Find where the given text appears and provide that cell's center as (X, Y) coordinate. 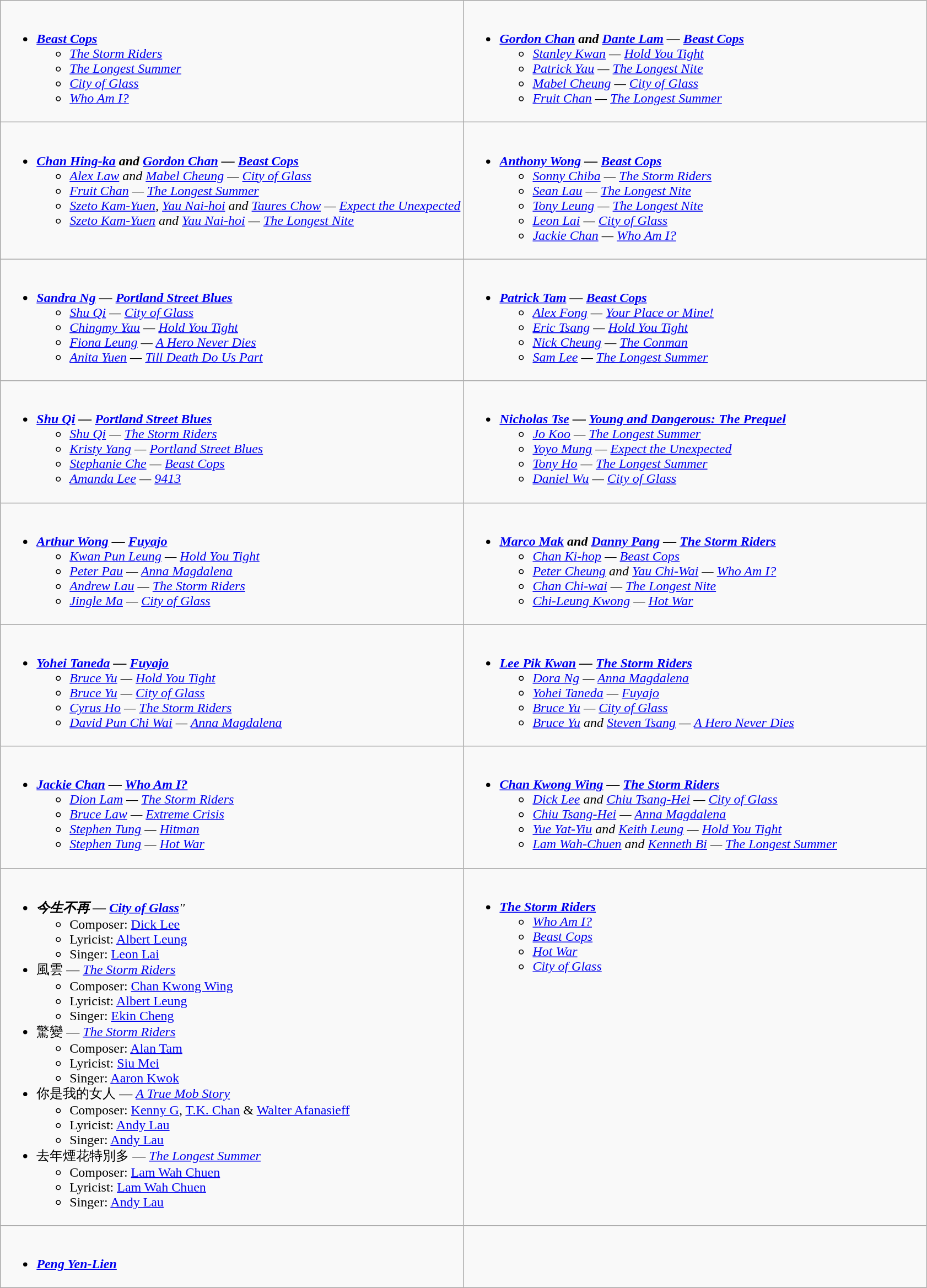
Patrick Tam — Beast CopsAlex Fong — Your Place or Mine!Eric Tsang — Hold You TightNick Cheung — The ConmanSam Lee — The Longest Summer (695, 320)
Lee Pik Kwan — The Storm RidersDora Ng — Anna MagdalenaYohei Taneda — FuyajoBruce Yu — City of GlassBruce Yu and Steven Tsang — A Hero Never Dies (695, 686)
The Storm RidersWho Am I?Beast CopsHot WarCity of Glass (695, 1047)
Shu Qi — Portland Street BluesShu Qi — The Storm RidersKristy Yang — Portland Street BluesStephanie Che — Beast CopsAmanda Lee — 9413 (232, 442)
Jackie Chan — Who Am I?Dion Lam — The Storm RidersBruce Law — Extreme CrisisStephen Tung — HitmanStephen Tung — Hot War (232, 807)
Arthur Wong — FuyajoKwan Pun Leung — Hold You TightPeter Pau — Anna MagdalenaAndrew Lau — The Storm RidersJingle Ma — City of Glass (232, 563)
Sandra Ng — Portland Street BluesShu Qi — City of GlassChingmy Yau — Hold You TightFiona Leung — A Hero Never DiesAnita Yuen — Till Death Do Us Part (232, 320)
Beast CopsThe Storm RidersThe Longest SummerCity of GlassWho Am I? (232, 62)
Yohei Taneda — FuyajoBruce Yu — Hold You TightBruce Yu — City of GlassCyrus Ho — The Storm RidersDavid Pun Chi Wai — Anna Magdalena (232, 686)
Peng Yen-Lien (232, 1257)
